From the cell containing the given text, extract its center point as (x, y) coordinate. 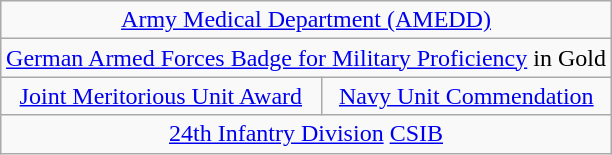
Army Medical Department (AMEDD) (306, 20)
Navy Unit Commendation (466, 96)
24th Infantry Division CSIB (306, 134)
Joint Meritorious Unit Award (162, 96)
German Armed Forces Badge for Military Proficiency in Gold (306, 58)
